Capture the cell that displays the provided text and extract its (x, y) central coordinate. 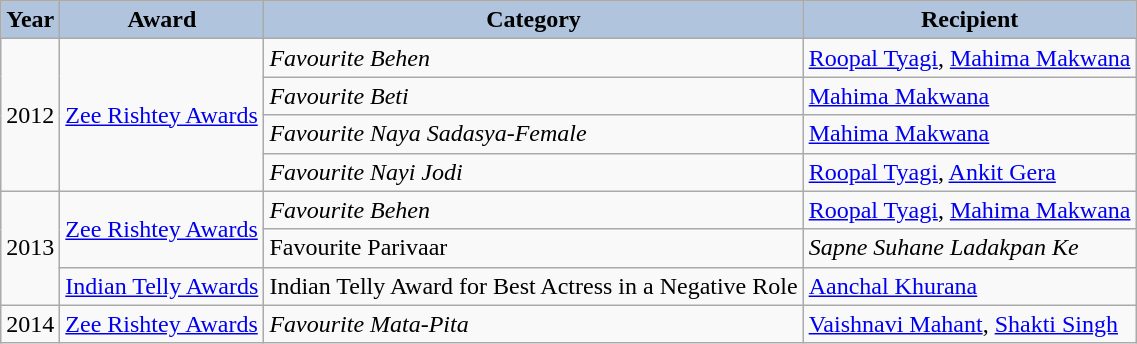
Sapne Suhane Ladakpan Ke (970, 248)
Indian Telly Award for Best Actress in a Negative Role (534, 286)
Aanchal Khurana (970, 286)
2013 (30, 248)
Favourite Mata-Pita (534, 324)
Roopal Tyagi, Ankit Gera (970, 172)
Award (162, 20)
2014 (30, 324)
Indian Telly Awards (162, 286)
Favourite Parivaar (534, 248)
Recipient (970, 20)
Vaishnavi Mahant, Shakti Singh (970, 324)
Category (534, 20)
Favourite Nayi Jodi (534, 172)
Favourite Naya Sadasya-Female (534, 134)
2012 (30, 115)
Favourite Beti (534, 96)
Year (30, 20)
